Output the [X, Y] coordinate of the center of the cell containing the given text.  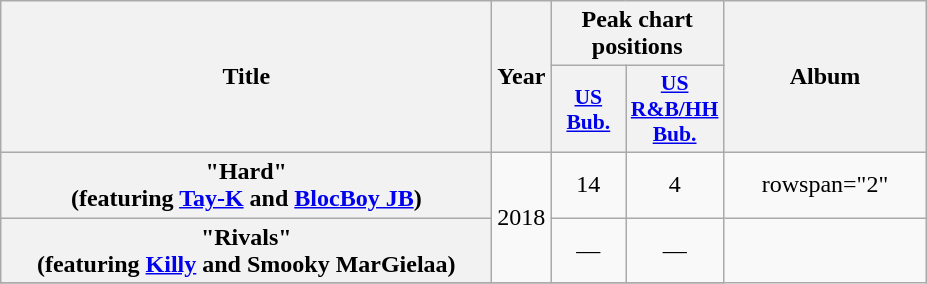
Album [824, 77]
4 [675, 184]
USBub. [588, 110]
Year [522, 77]
"Rivals"(featuring Killy and Smooky MarGielaa) [246, 250]
USR&B/HHBub. [675, 110]
2018 [522, 217]
rowspan="2" [824, 184]
"Hard"(featuring Tay-K and BlocBoy JB) [246, 184]
Peak chart positions [638, 34]
Title [246, 77]
14 [588, 184]
